From the cell containing the given text, extract its center point as (x, y) coordinate. 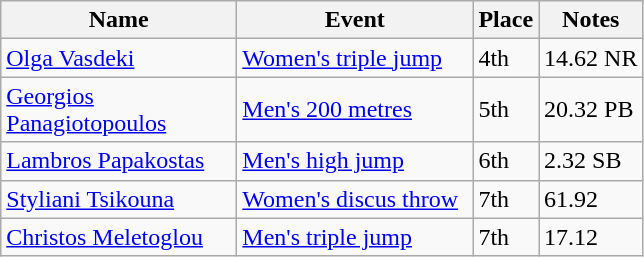
Women's discus throw (355, 199)
Olga Vasdeki (119, 58)
Men's 200 metres (355, 110)
Men's triple jump (355, 237)
5th (506, 110)
61.92 (591, 199)
2.32 SB (591, 161)
17.12 (591, 237)
Georgios Panagiotopoulos (119, 110)
Name (119, 20)
Event (355, 20)
Lambros Papakostas (119, 161)
Women's triple jump (355, 58)
Men's high jump (355, 161)
Notes (591, 20)
4th (506, 58)
Place (506, 20)
6th (506, 161)
20.32 PB (591, 110)
Styliani Tsikouna (119, 199)
Christos Meletoglou (119, 237)
14.62 NR (591, 58)
